Output the (X, Y) coordinate of the center of the cell containing the given text.  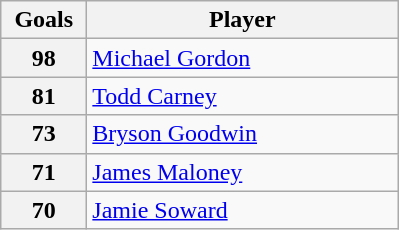
73 (44, 134)
James Maloney (242, 172)
Jamie Soward (242, 210)
Player (242, 20)
Bryson Goodwin (242, 134)
98 (44, 58)
70 (44, 210)
81 (44, 96)
Michael Gordon (242, 58)
71 (44, 172)
Goals (44, 20)
Todd Carney (242, 96)
